Pinpoint the cell where the given text exists, returning its (x, y) midpoint coordinate. 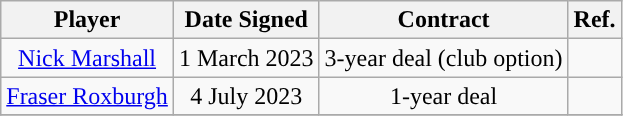
Nick Marshall (88, 58)
1 March 2023 (246, 58)
Date Signed (246, 20)
1-year deal (444, 96)
3-year deal (club option) (444, 58)
4 July 2023 (246, 96)
Player (88, 20)
Contract (444, 20)
Fraser Roxburgh (88, 96)
Ref. (594, 20)
